Pinpoint the cell where the given text exists, returning its (x, y) midpoint coordinate. 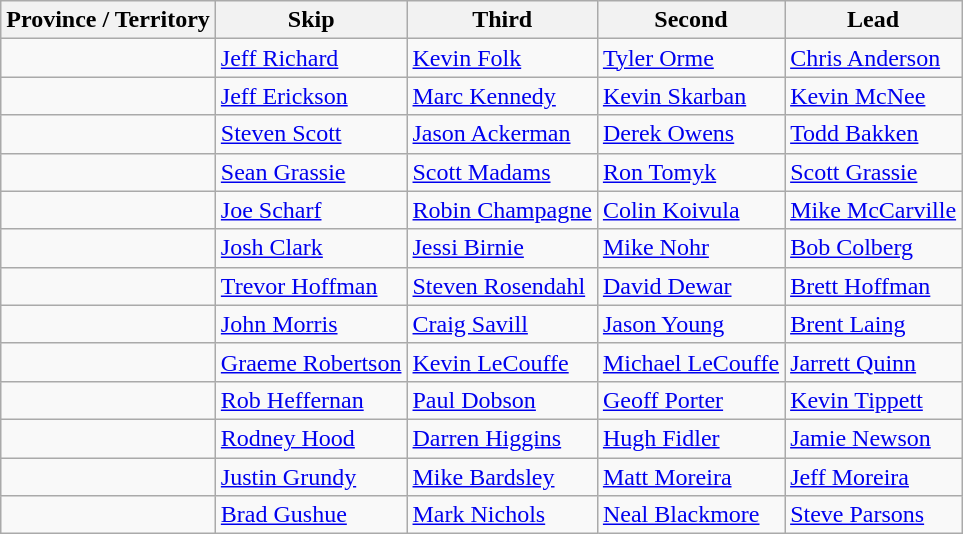
Darren Higgins (502, 438)
Scott Grassie (874, 172)
Graeme Robertson (311, 362)
Kevin McNee (874, 96)
Brent Laing (874, 324)
Jarrett Quinn (874, 362)
Kevin Tippett (874, 400)
Hugh Fidler (690, 438)
Lead (874, 20)
Trevor Hoffman (311, 286)
Mike McCarville (874, 210)
Jessi Birnie (502, 248)
Paul Dobson (502, 400)
Mike Bardsley (502, 477)
Kevin Skarban (690, 96)
Todd Bakken (874, 134)
Jeff Erickson (311, 96)
Mike Nohr (690, 248)
Mark Nichols (502, 515)
Justin Grundy (311, 477)
Brad Gushue (311, 515)
Second (690, 20)
John Morris (311, 324)
Jamie Newson (874, 438)
Marc Kennedy (502, 96)
Jason Ackerman (502, 134)
Kevin LeCouffe (502, 362)
Bob Colberg (874, 248)
Jason Young (690, 324)
Steven Scott (311, 134)
Province / Territory (108, 20)
Steven Rosendahl (502, 286)
Skip (311, 20)
Rodney Hood (311, 438)
David Dewar (690, 286)
Scott Madams (502, 172)
Rob Heffernan (311, 400)
Geoff Porter (690, 400)
Brett Hoffman (874, 286)
Ron Tomyk (690, 172)
Jeff Richard (311, 58)
Jeff Moreira (874, 477)
Tyler Orme (690, 58)
Matt Moreira (690, 477)
Steve Parsons (874, 515)
Derek Owens (690, 134)
Michael LeCouffe (690, 362)
Sean Grassie (311, 172)
Joe Scharf (311, 210)
Colin Koivula (690, 210)
Chris Anderson (874, 58)
Neal Blackmore (690, 515)
Third (502, 20)
Robin Champagne (502, 210)
Kevin Folk (502, 58)
Josh Clark (311, 248)
Craig Savill (502, 324)
